For the text-containing cell, return its midpoint in (X, Y) coordinate format. 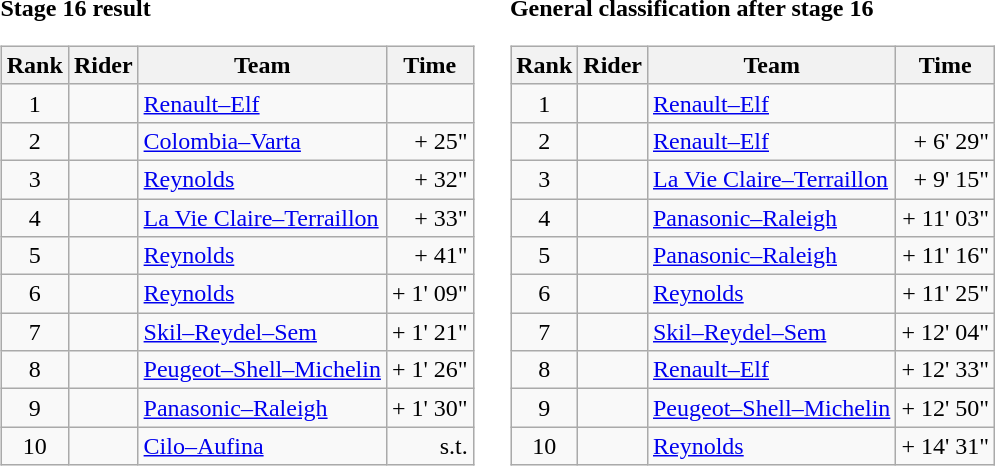
+ 41" (430, 256)
+ 14' 31" (946, 446)
+ 12' 04" (946, 332)
+ 33" (430, 217)
+ 1' 26" (430, 370)
+ 6' 29" (946, 141)
+ 12' 50" (946, 408)
Colombia–Varta (262, 141)
+ 12' 33" (946, 370)
+ 1' 09" (430, 294)
+ 32" (430, 179)
s.t. (430, 446)
+ 25" (430, 141)
Cilo–Aufina (262, 446)
+ 11' 16" (946, 256)
+ 11' 03" (946, 217)
+ 11' 25" (946, 294)
+ 1' 21" (430, 332)
+ 1' 30" (430, 408)
+ 9' 15" (946, 179)
